Locate the cell with the specified text and output its [X, Y] center coordinate. 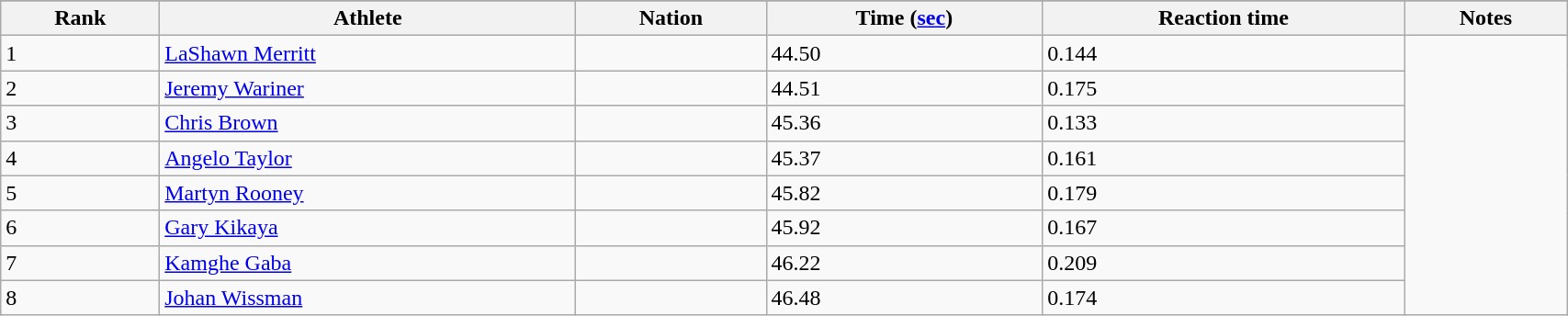
44.50 [904, 53]
2 [81, 88]
LaShawn Merritt [367, 53]
0.144 [1224, 53]
0.179 [1224, 193]
45.92 [904, 228]
44.51 [904, 88]
0.161 [1224, 158]
4 [81, 158]
46.48 [904, 298]
0.133 [1224, 123]
Rank [81, 18]
0.174 [1224, 298]
45.82 [904, 193]
Athlete [367, 18]
Gary Kikaya [367, 228]
0.167 [1224, 228]
Time (sec) [904, 18]
Johan Wissman [367, 298]
5 [81, 193]
Notes [1485, 18]
Nation [671, 18]
8 [81, 298]
Kamghe Gaba [367, 263]
6 [81, 228]
Chris Brown [367, 123]
1 [81, 53]
45.36 [904, 123]
Reaction time [1224, 18]
45.37 [904, 158]
7 [81, 263]
Jeremy Wariner [367, 88]
3 [81, 123]
Martyn Rooney [367, 193]
0.209 [1224, 263]
Angelo Taylor [367, 158]
46.22 [904, 263]
0.175 [1224, 88]
